Scan for the cell matching the given text and deliver its [X, Y] coordinate at center. 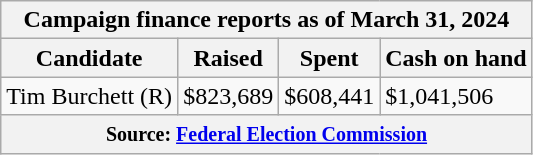
Tim Burchett (R) [90, 96]
$1,041,506 [456, 96]
$823,689 [228, 96]
Candidate [90, 58]
Cash on hand [456, 58]
$608,441 [330, 96]
Spent [330, 58]
Campaign finance reports as of March 31, 2024 [266, 20]
Source: Federal Election Commission [266, 134]
Raised [228, 58]
